For the text-containing cell, return its midpoint in (X, Y) coordinate format. 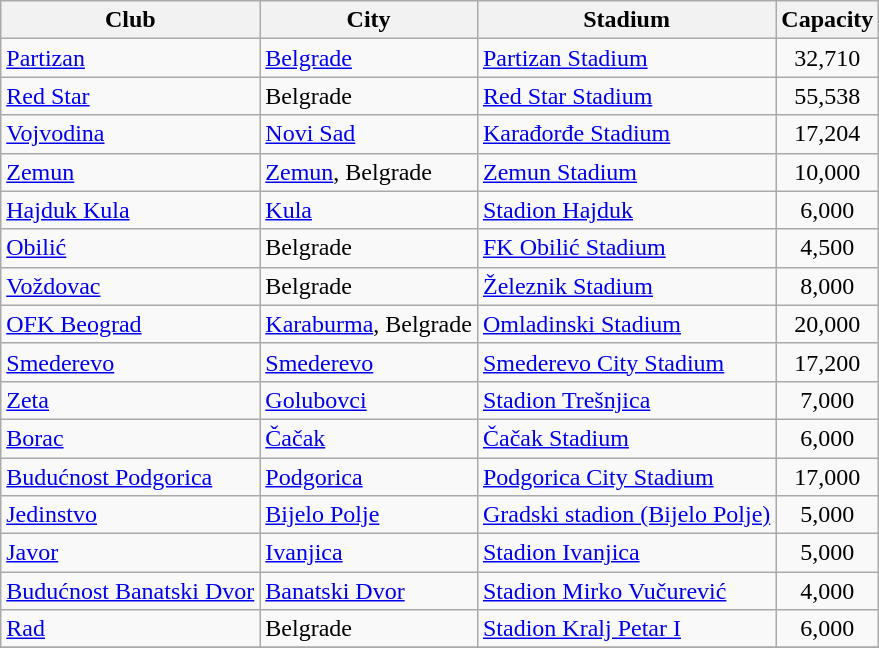
32,710 (828, 58)
OFK Beograd (130, 324)
Club (130, 20)
Gradski stadion (Bijelo Polje) (626, 515)
Budućnost Podgorica (130, 477)
Stadion Ivanjica (626, 553)
Zeta (130, 400)
Partizan Stadium (626, 58)
Karaburma, Belgrade (369, 324)
Stadium (626, 20)
Podgorica (369, 477)
Javor (130, 553)
4,500 (828, 248)
Ivanjica (369, 553)
10,000 (828, 172)
Stadion Hajduk (626, 210)
Red Star Stadium (626, 96)
Smederevo City Stadium (626, 362)
Stadion Kralj Petar I (626, 629)
20,000 (828, 324)
Zemun, Belgrade (369, 172)
Voždovac (130, 286)
Čačak (369, 438)
Kula (369, 210)
17,204 (828, 134)
City (369, 20)
Budućnost Banatski Dvor (130, 591)
Rad (130, 629)
8,000 (828, 286)
Zemun (130, 172)
Partizan (130, 58)
Vojvodina (130, 134)
55,538 (828, 96)
Hajduk Kula (130, 210)
Novi Sad (369, 134)
Obilić (130, 248)
Banatski Dvor (369, 591)
Železnik Stadium (626, 286)
Bijelo Polje (369, 515)
Capacity (828, 20)
Čačak Stadium (626, 438)
Omladinski Stadium (626, 324)
Stadion Mirko Vučurević (626, 591)
Karađorđe Stadium (626, 134)
Zemun Stadium (626, 172)
17,000 (828, 477)
Borac (130, 438)
4,000 (828, 591)
Jedinstvo (130, 515)
Podgorica City Stadium (626, 477)
Red Star (130, 96)
FK Obilić Stadium (626, 248)
Stadion Trešnjica (626, 400)
17,200 (828, 362)
Golubovci (369, 400)
7,000 (828, 400)
